Detect which cell encompasses the target text, then output its [x, y] center coordinate. 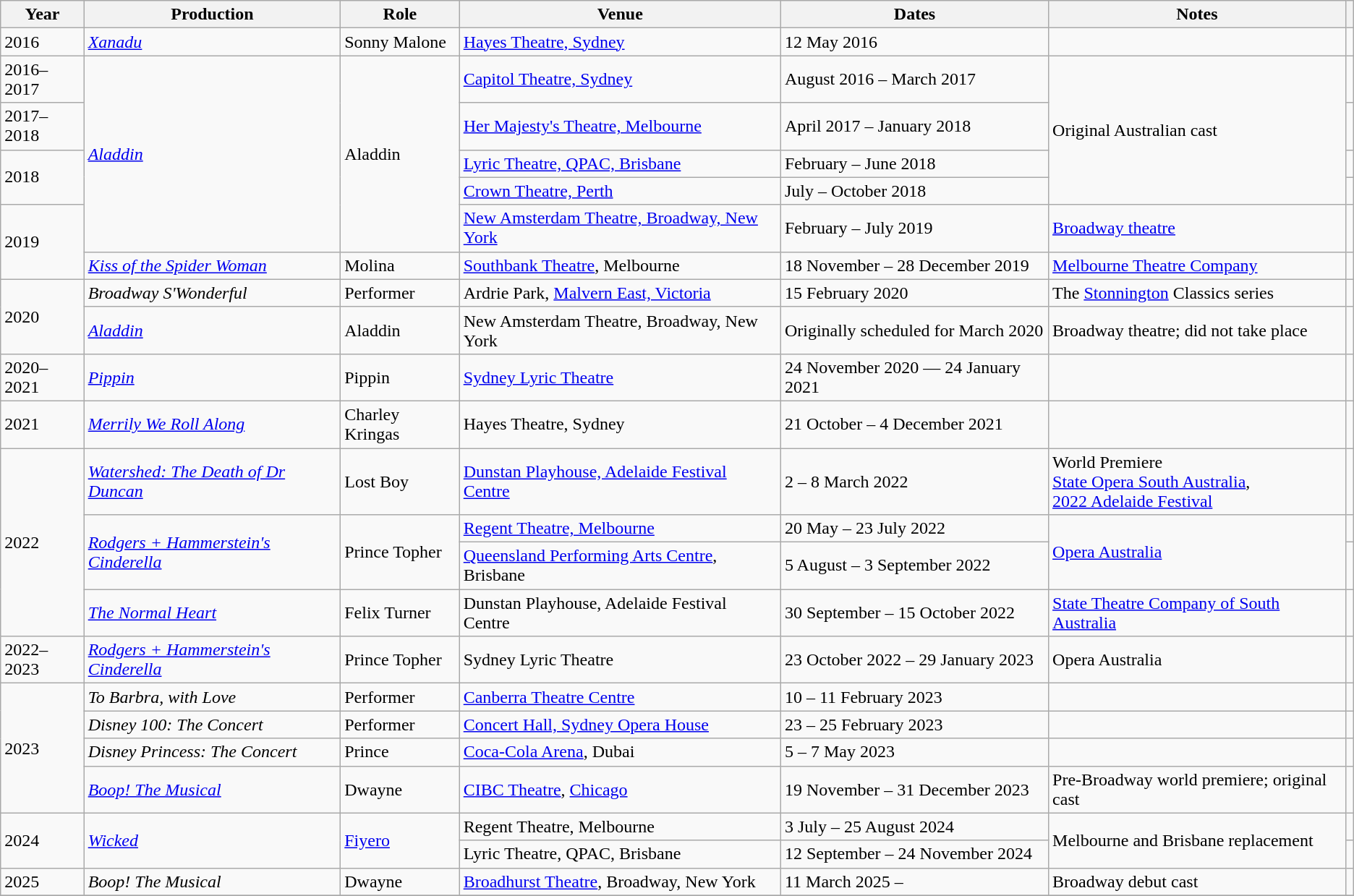
Sonny Malone [400, 42]
20 May – 23 July 2022 [914, 529]
Molina [400, 265]
Disney Princess: The Concert [213, 752]
Broadway theatre; did not take place [1198, 330]
Wicked [213, 840]
Broadhurst Theatre, Broadway, New York [620, 882]
Southbank Theatre, Melbourne [620, 265]
2021 [42, 424]
Her Majesty's Theatre, Melbourne [620, 126]
Xanadu [213, 42]
Felix Turner [400, 613]
The Stonnington Classics series [1198, 293]
Dates [914, 14]
18 November – 28 December 2019 [914, 265]
2016 [42, 42]
Prince [400, 752]
Canberra Theatre Centre [620, 697]
Coca-Cola Arena, Dubai [620, 752]
Venue [620, 14]
World PremiereState Opera South Australia,2022 Adelaide Festival [1198, 482]
Role [400, 14]
Originally scheduled for March 2020 [914, 330]
10 – 11 February 2023 [914, 697]
February – July 2019 [914, 229]
Watershed: The Death of Dr Duncan [213, 482]
Broadway S'Wonderful [213, 293]
Original Australian cast [1198, 130]
Broadway debut cast [1198, 882]
24 November 2020 — 24 January 2021 [914, 377]
12 September – 24 November 2024 [914, 854]
2019 [42, 242]
Charley Kringas [400, 424]
Crown Theatre, Perth [620, 191]
Notes [1198, 14]
2022–2023 [42, 660]
Melbourne and Brisbane replacement [1198, 840]
Melbourne Theatre Company [1198, 265]
Capitol Theatre, Sydney [620, 80]
Ardrie Park, Malvern East, Victoria [620, 293]
Disney 100: The Concert [213, 725]
Pre-Broadway world premiere; original cast [1198, 790]
2024 [42, 840]
Fiyero [400, 840]
30 September – 15 October 2022 [914, 613]
2022 [42, 542]
Queensland Performing Arts Centre, Brisbane [620, 566]
19 November – 31 December 2023 [914, 790]
To Barbra, with Love [213, 697]
3 July – 25 August 2024 [914, 827]
15 February 2020 [914, 293]
The Normal Heart [213, 613]
August 2016 – March 2017 [914, 80]
2018 [42, 177]
2025 [42, 882]
5 August – 3 September 2022 [914, 566]
2020 [42, 317]
Lost Boy [400, 482]
July – October 2018 [914, 191]
11 March 2025 – [914, 882]
Concert Hall, Sydney Opera House [620, 725]
Broadway theatre [1198, 229]
12 May 2016 [914, 42]
23 October 2022 – 29 January 2023 [914, 660]
Merrily We Roll Along [213, 424]
Year [42, 14]
23 – 25 February 2023 [914, 725]
April 2017 – January 2018 [914, 126]
Production [213, 14]
2017–2018 [42, 126]
2023 [42, 748]
February – June 2018 [914, 163]
2 – 8 March 2022 [914, 482]
State Theatre Company of South Australia [1198, 613]
21 October – 4 December 2021 [914, 424]
2016–2017 [42, 80]
5 – 7 May 2023 [914, 752]
CIBC Theatre, Chicago [620, 790]
Kiss of the Spider Woman [213, 265]
2020–2021 [42, 377]
